Scan for the cell matching the given text and deliver its (x, y) coordinate at center. 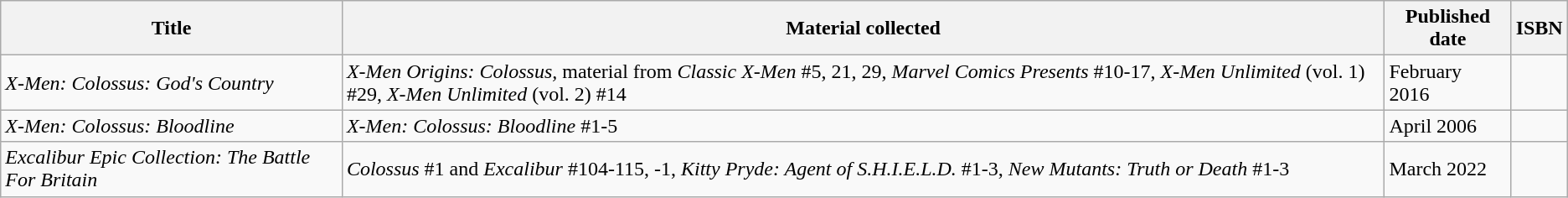
X-Men: Colossus: Bloodline (172, 126)
Published date (1447, 29)
April 2006 (1447, 126)
Colossus #1 and Excalibur #104-115, -1, Kitty Pryde: Agent of S.H.I.E.L.D. #1-3, New Mutants: Truth or Death #1-3 (863, 169)
February 2016 (1447, 82)
Material collected (863, 29)
ISBN (1540, 29)
X-Men: Colossus: Bloodline #1-5 (863, 126)
Excalibur Epic Collection: The Battle For Britain (172, 169)
Title (172, 29)
March 2022 (1447, 169)
X-Men: Colossus: God's Country (172, 82)
